Output the [x, y] coordinate of the center of the cell containing the given text.  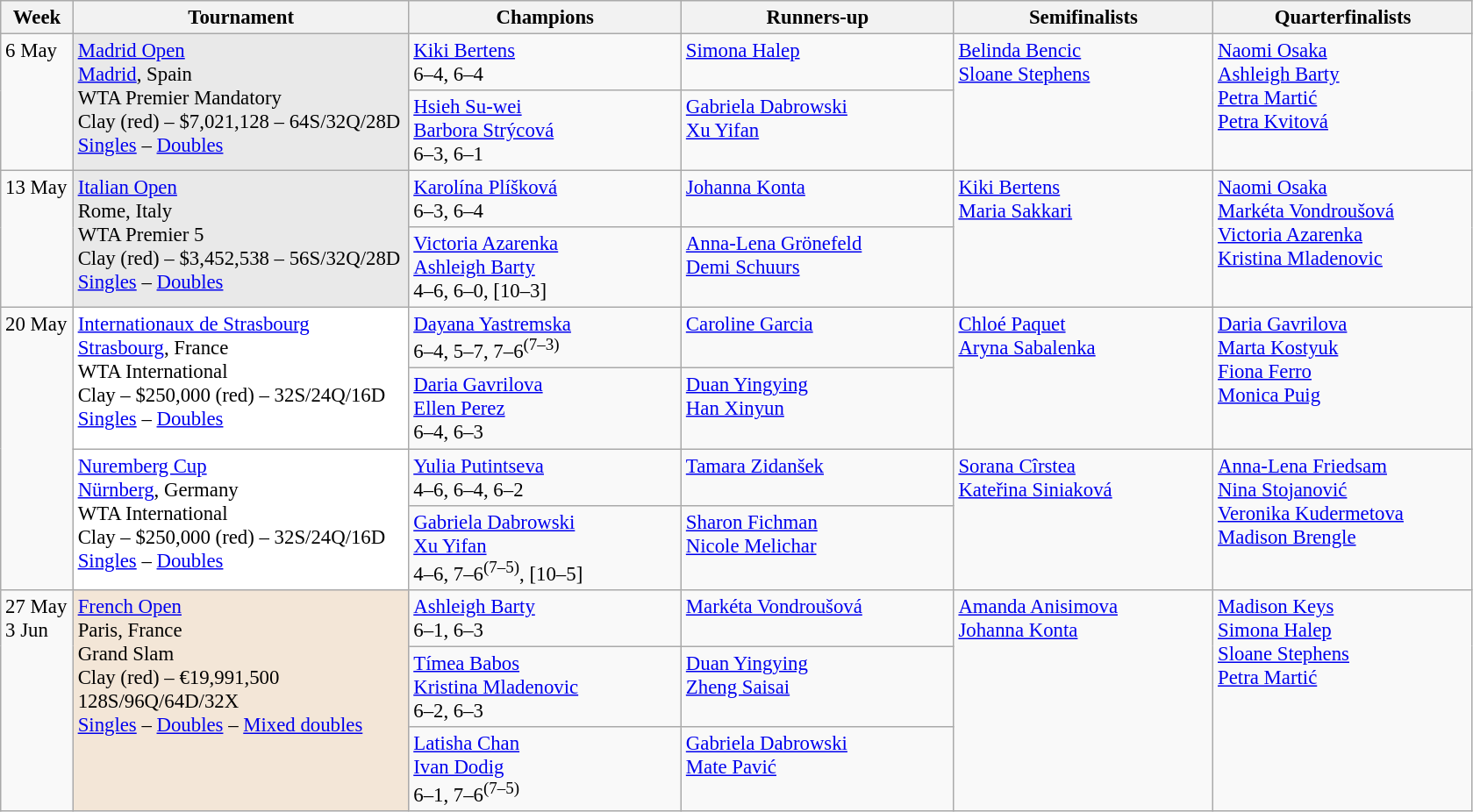
Tímea Babos Kristina Mladenovic 6–2, 6–3 [546, 687]
Simona Halep [818, 63]
13 May [37, 239]
Caroline Garcia [818, 338]
6 May [37, 103]
Belinda Bencic Sloane Stephens [1083, 103]
20 May [37, 449]
Daria Gavrilova Marta Kostyuk Fiona Ferro Monica Puig [1343, 379]
Daria Gavrilova Ellen Perez 6–4, 6–3 [546, 409]
Tournament [240, 18]
Semifinalists [1083, 18]
Week [37, 18]
Kiki Bertens 6–4, 6–4 [546, 63]
Dayana Yastremska 6–4, 5–7, 7–6(7–3) [546, 338]
Markéta Vondroušová [818, 617]
French Open Paris, FranceGrand SlamClay (red) – €19,991,500128S/96Q/64D/32XSingles – Doubles – Mixed doubles [240, 700]
Anna-Lena Friedsam Nina Stojanović Veronika Kudermetova Madison Brengle [1343, 519]
Latisha Chan Ivan Dodig 6–1, 7–6(7–5) [546, 769]
Gabriela Dabrowski Xu Yifan [818, 131]
Duan Yingying Han Xinyun [818, 409]
Amanda Anisimova Johanna Konta [1083, 700]
Johanna Konta [818, 200]
Runners-up [818, 18]
Madison Keys Simona Halep Sloane Stephens Petra Martić [1343, 700]
Duan Yingying Zheng Saisai [818, 687]
Gabriela Dabrowski Xu Yifan 4–6, 7–6(7–5), [10–5] [546, 547]
Sorana Cîrstea Kateřina Siniaková [1083, 519]
Kiki Bertens Maria Sakkari [1083, 239]
Yulia Putintseva 4–6, 6–4, 6–2 [546, 477]
Hsieh Su-wei Barbora Strýcová 6–3, 6–1 [546, 131]
Gabriela Dabrowski Mate Pavić [818, 769]
Italian Open Rome, ItalyWTA Premier 5Clay (red) – $3,452,538 – 56S/32Q/28DSingles – Doubles [240, 239]
Nuremberg Cup Nürnberg, GermanyWTA InternationalClay – $250,000 (red) – 32S/24Q/16DSingles – Doubles [240, 519]
Tamara Zidanšek [818, 477]
Anna-Lena Grönefeld Demi Schuurs [818, 267]
Quarterfinalists [1343, 18]
Victoria Azarenka Ashleigh Barty 4–6, 6–0, [10–3] [546, 267]
Karolína Plíšková 6–3, 6–4 [546, 200]
Naomi Osaka Markéta Vondroušová Victoria Azarenka Kristina Mladenovic [1343, 239]
Champions [546, 18]
Naomi Osaka Ashleigh Barty Petra Martić Petra Kvitová [1343, 103]
Internationaux de Strasbourg Strasbourg, FranceWTA InternationalClay – $250,000 (red) – 32S/24Q/16DSingles – Doubles [240, 379]
27 May3 Jun [37, 700]
Chloé Paquet Aryna Sabalenka [1083, 379]
Madrid Open Madrid, Spain WTA Premier Mandatory Clay (red) – $7,021,128 – 64S/32Q/28D Singles – Doubles [240, 103]
Sharon Fichman Nicole Melichar [818, 547]
Ashleigh Barty 6–1, 6–3 [546, 617]
